Search for the cell housing the specified text and yield its [X, Y] center coordinate. 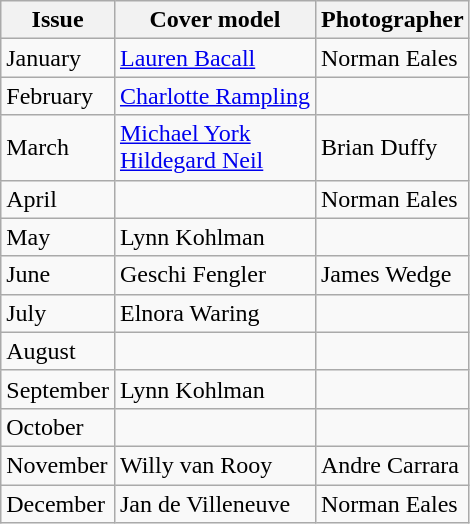
July [58, 313]
Jan de Villeneuve [214, 503]
May [58, 237]
Elnora Waring [214, 313]
March [58, 148]
Willy van Rooy [214, 465]
December [58, 503]
November [58, 465]
April [58, 199]
January [58, 58]
February [58, 96]
June [58, 275]
Geschi Fengler [214, 275]
October [58, 427]
Photographer [392, 20]
August [58, 351]
James Wedge [392, 275]
September [58, 389]
Brian Duffy [392, 148]
Charlotte Rampling [214, 96]
Cover model [214, 20]
Lauren Bacall [214, 58]
Michael York Hildegard Neil [214, 148]
Andre Carrara [392, 465]
Issue [58, 20]
